Return the (X, Y) coordinate for the center point of the cell that contains the specified text.  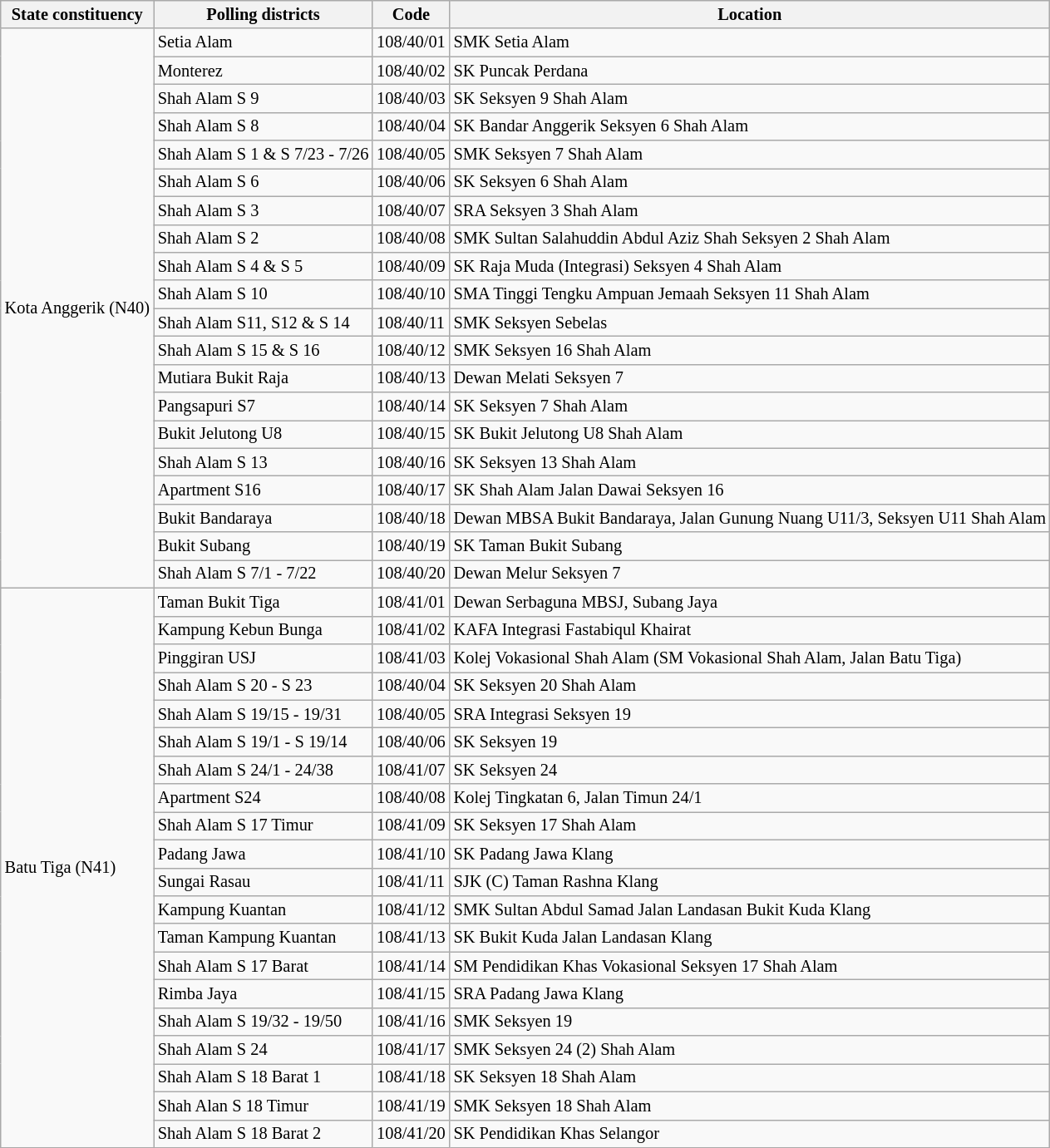
Kampung Kuantan (263, 909)
Pinggiran USJ (263, 658)
Kolej Tingkatan 6, Jalan Timun 24/1 (750, 798)
Dewan Melur Seksyen 7 (750, 574)
Pangsapuri S7 (263, 406)
SMK Seksyen 16 Shah Alam (750, 350)
SMK Seksyen 18 Shah Alam (750, 1106)
Padang Jawa (263, 854)
Rimba Jaya (263, 993)
Shah Alan S 18 Timur (263, 1106)
108/41/09 (411, 825)
KAFA Integrasi Fastabiqul Khairat (750, 630)
108/41/13 (411, 938)
Shah Alam S 4 & S 5 (263, 266)
Bukit Jelutong U8 (263, 434)
SK Seksyen 20 Shah Alam (750, 686)
Shah Alam S 18 Barat 2 (263, 1134)
108/41/14 (411, 966)
108/40/13 (411, 378)
SMK Sultan Salahuddin Abdul Aziz Shah Seksyen 2 Shah Alam (750, 239)
108/41/12 (411, 909)
Shah Alam S 2 (263, 239)
Shah Alam S11, S12 & S 14 (263, 323)
Bukit Subang (263, 546)
Shah Alam S 15 & S 16 (263, 350)
SMK Sultan Abdul Samad Jalan Landasan Bukit Kuda Klang (750, 909)
SK Seksyen 13 Shah Alam (750, 462)
Shah Alam S 13 (263, 462)
Apartment S24 (263, 798)
SK Puncak Perdana (750, 71)
108/41/20 (411, 1134)
SM Pendidikan Khas Vokasional Seksyen 17 Shah Alam (750, 966)
Shah Alam S 9 (263, 98)
SK Seksyen 19 (750, 742)
Dewan MBSA Bukit Bandaraya, Jalan Gunung Nuang U11/3, Seksyen U11 Shah Alam (750, 518)
SK Seksyen 9 Shah Alam (750, 98)
108/41/11 (411, 882)
SK Padang Jawa Klang (750, 854)
Shah Alam S 7/1 - 7/22 (263, 574)
Dewan Serbaguna MBSJ, Subang Jaya (750, 602)
108/40/03 (411, 98)
Shah Alam S 17 Timur (263, 825)
Bukit Bandaraya (263, 518)
108/41/19 (411, 1106)
108/40/01 (411, 42)
Location (750, 14)
Apartment S16 (263, 490)
108/40/15 (411, 434)
SMK Seksyen Sebelas (750, 323)
Shah Alam S 20 - S 23 (263, 686)
SMK Seksyen 7 Shah Alam (750, 155)
108/40/11 (411, 323)
108/40/10 (411, 294)
Taman Kampung Kuantan (263, 938)
108/41/02 (411, 630)
108/41/18 (411, 1077)
Shah Alam S 8 (263, 126)
Shah Alam S 1 & S 7/23 - 7/26 (263, 155)
SK Seksyen 18 Shah Alam (750, 1077)
108/41/17 (411, 1050)
SK Raja Muda (Integrasi) Seksyen 4 Shah Alam (750, 266)
Sungai Rasau (263, 882)
Code (411, 14)
SMK Setia Alam (750, 42)
Shah Alam S 19/32 - 19/50 (263, 1022)
Shah Alam S 17 Barat (263, 966)
SRA Seksyen 3 Shah Alam (750, 210)
SK Seksyen 17 Shah Alam (750, 825)
SK Shah Alam Jalan Dawai Seksyen 16 (750, 490)
SK Seksyen 7 Shah Alam (750, 406)
108/40/17 (411, 490)
State constituency (77, 14)
Shah Alam S 10 (263, 294)
SRA Integrasi Seksyen 19 (750, 714)
108/40/18 (411, 518)
108/41/16 (411, 1022)
108/40/12 (411, 350)
SMK Seksyen 24 (2) Shah Alam (750, 1050)
Shah Alam S 19/1 - S 19/14 (263, 742)
108/40/16 (411, 462)
SMA Tinggi Tengku Ampuan Jemaah Seksyen 11 Shah Alam (750, 294)
Batu Tiga (N41) (77, 868)
108/41/01 (411, 602)
Kampung Kebun Bunga (263, 630)
Kota Anggerik (N40) (77, 308)
SRA Padang Jawa Klang (750, 993)
Mutiara Bukit Raja (263, 378)
108/40/19 (411, 546)
SK Seksyen 24 (750, 770)
Setia Alam (263, 42)
SK Seksyen 6 Shah Alam (750, 182)
108/40/20 (411, 574)
108/41/15 (411, 993)
Dewan Melati Seksyen 7 (750, 378)
108/40/07 (411, 210)
Shah Alam S 24/1 - 24/38 (263, 770)
SK Bukit Jelutong U8 Shah Alam (750, 434)
Kolej Vokasional Shah Alam (SM Vokasional Shah Alam, Jalan Batu Tiga) (750, 658)
108/40/02 (411, 71)
Monterez (263, 71)
108/41/10 (411, 854)
SK Pendidikan Khas Selangor (750, 1134)
SMK Seksyen 19 (750, 1022)
108/41/07 (411, 770)
Shah Alam S 18 Barat 1 (263, 1077)
108/40/14 (411, 406)
Shah Alam S 3 (263, 210)
SK Bandar Anggerik Seksyen 6 Shah Alam (750, 126)
SJK (C) Taman Rashna Klang (750, 882)
Shah Alam S 24 (263, 1050)
108/41/03 (411, 658)
108/40/09 (411, 266)
Shah Alam S 19/15 - 19/31 (263, 714)
SK Bukit Kuda Jalan Landasan Klang (750, 938)
Taman Bukit Tiga (263, 602)
Polling districts (263, 14)
SK Taman Bukit Subang (750, 546)
Shah Alam S 6 (263, 182)
